Identify which cell holds the provided text, then report its (X, Y) central coordinate. 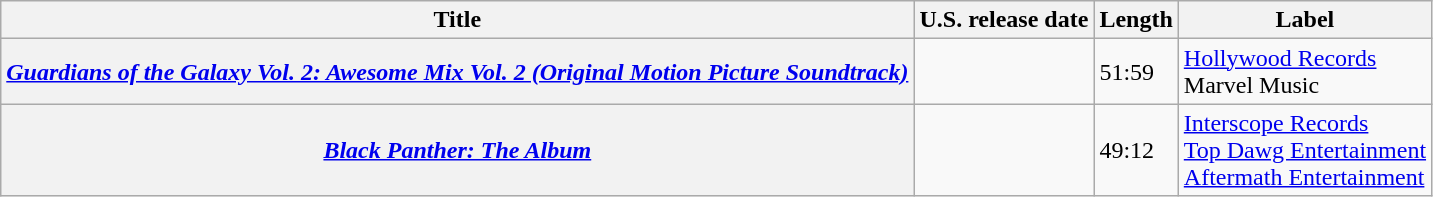
Interscope RecordsTop Dawg EntertainmentAftermath Entertainment (1304, 150)
Label (1304, 20)
49:12 (1136, 150)
Length (1136, 20)
U.S. release date (1004, 20)
Guardians of the Galaxy Vol. 2: Awesome Mix Vol. 2 (Original Motion Picture Soundtrack) (458, 72)
Hollywood RecordsMarvel Music (1304, 72)
Title (458, 20)
Black Panther: The Album (458, 150)
51:59 (1136, 72)
